Find where the given text appears and provide that cell's center as [x, y] coordinate. 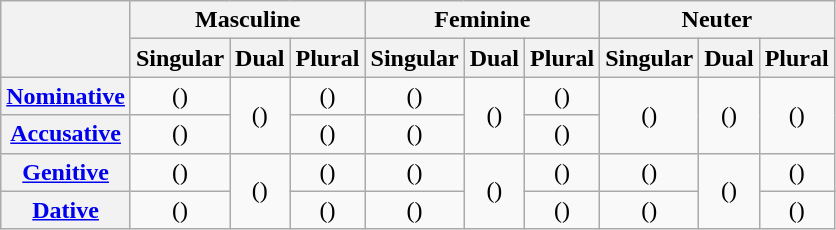
Nominative [66, 96]
Neuter [718, 20]
Accusative [66, 134]
Masculine [248, 20]
Dative [66, 210]
Feminine [482, 20]
Genitive [66, 172]
